Scan for the cell matching the given text and deliver its (x, y) coordinate at center. 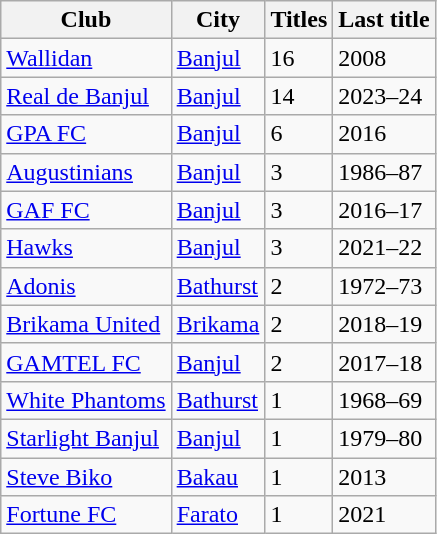
Farato (218, 515)
Brikama United (86, 324)
1972–73 (384, 286)
GPA FC (86, 134)
Steve Biko (86, 477)
16 (299, 58)
City (218, 20)
2021–22 (384, 248)
Brikama (218, 324)
2016–17 (384, 210)
1968–69 (384, 400)
Augustinians (86, 172)
GAF FC (86, 210)
Last title (384, 20)
Titles (299, 20)
14 (299, 96)
2017–18 (384, 362)
White Phantoms (86, 400)
1979–80 (384, 438)
6 (299, 134)
Fortune FC (86, 515)
2023–24 (384, 96)
Adonis (86, 286)
Wallidan (86, 58)
Hawks (86, 248)
Club (86, 20)
Starlight Banjul (86, 438)
2021 (384, 515)
2008 (384, 58)
Bakau (218, 477)
2013 (384, 477)
2016 (384, 134)
1986–87 (384, 172)
2018–19 (384, 324)
GAMTEL FC (86, 362)
Real de Banjul (86, 96)
